Determine the [X, Y] coordinate at the center of the cell enclosing the given text.  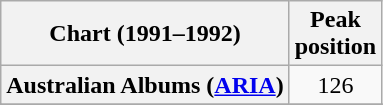
126 [335, 85]
Peakposition [335, 34]
Chart (1991–1992) [145, 34]
Australian Albums (ARIA) [145, 85]
